Return (x, y) of the center of cell containing provided text 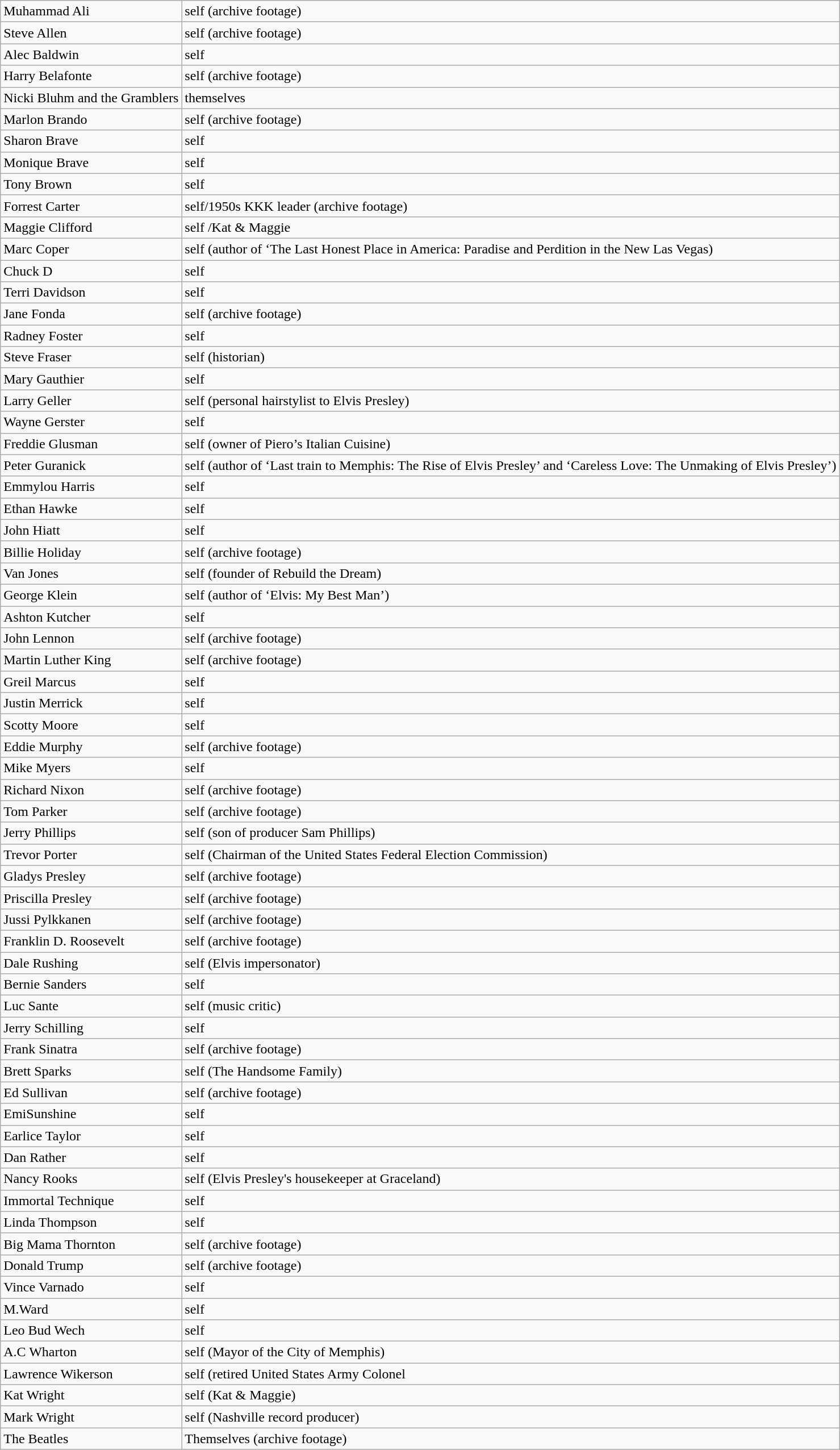
Immortal Technique (91, 1201)
self (owner of Piero’s Italian Cuisine) (511, 444)
Bernie Sanders (91, 985)
Tom Parker (91, 811)
self (Chairman of the United States Federal Election Commission) (511, 855)
Linda Thompson (91, 1222)
John Lennon (91, 639)
Tony Brown (91, 184)
Ashton Kutcher (91, 616)
Earlice Taylor (91, 1136)
Terri Davidson (91, 293)
Alec Baldwin (91, 55)
self (personal hairstylist to Elvis Presley) (511, 401)
self (Nashville record producer) (511, 1417)
self/1950s KKK leader (archive footage) (511, 206)
self (retired United States Army Colonel (511, 1374)
self (author of ‘The Last Honest Place in America: Paradise and Perdition in the New Las Vegas) (511, 249)
Forrest Carter (91, 206)
Trevor Porter (91, 855)
Greil Marcus (91, 682)
Big Mama Thornton (91, 1244)
Frank Sinatra (91, 1049)
Jane Fonda (91, 314)
self (author of ‘Elvis: My Best Man’) (511, 595)
Steve Fraser (91, 357)
George Klein (91, 595)
Harry Belafonte (91, 76)
self (Elvis impersonator) (511, 963)
Ed Sullivan (91, 1093)
Kat Wright (91, 1395)
Franklin D. Roosevelt (91, 941)
themselves (511, 98)
self (The Handsome Family) (511, 1071)
Ethan Hawke (91, 509)
Marc Coper (91, 249)
The Beatles (91, 1439)
Freddie Glusman (91, 444)
self (Mayor of the City of Memphis) (511, 1352)
M.Ward (91, 1309)
Dale Rushing (91, 963)
Eddie Murphy (91, 747)
self (founder of Rebuild the Dream) (511, 573)
Dan Rather (91, 1157)
Radney Foster (91, 336)
Monique Brave (91, 163)
self (author of ‘Last train to Memphis: The Rise of Elvis Presley’ and ‘Careless Love: The Unmaking of Elvis Presley’) (511, 465)
self (son of producer Sam Phillips) (511, 833)
A.C Wharton (91, 1352)
Donald Trump (91, 1265)
John Hiatt (91, 530)
Maggie Clifford (91, 227)
Van Jones (91, 573)
Larry Geller (91, 401)
Richard Nixon (91, 790)
self (Kat & Maggie) (511, 1395)
self (Elvis Presley's housekeeper at Graceland) (511, 1179)
self (music critic) (511, 1006)
Mike Myers (91, 768)
Mark Wright (91, 1417)
Vince Varnado (91, 1287)
Chuck D (91, 271)
Muhammad Ali (91, 11)
Jussi Pylkkanen (91, 919)
Marlon Brando (91, 119)
Peter Guranick (91, 465)
Wayne Gerster (91, 422)
Brett Sparks (91, 1071)
Jerry Phillips (91, 833)
Lawrence Wikerson (91, 1374)
Steve Allen (91, 33)
Leo Bud Wech (91, 1331)
Emmylou Harris (91, 487)
self (historian) (511, 357)
Jerry Schilling (91, 1028)
Themselves (archive footage) (511, 1439)
Scotty Moore (91, 725)
Nancy Rooks (91, 1179)
EmiSunshine (91, 1114)
Justin Merrick (91, 703)
Nicki Bluhm and the Gramblers (91, 98)
Sharon Brave (91, 141)
Gladys Presley (91, 876)
Priscilla Presley (91, 898)
self /Kat & Maggie (511, 227)
Billie Holiday (91, 552)
Luc Sante (91, 1006)
Martin Luther King (91, 660)
Mary Gauthier (91, 379)
